Locate the cell with the specified text and output its [X, Y] center coordinate. 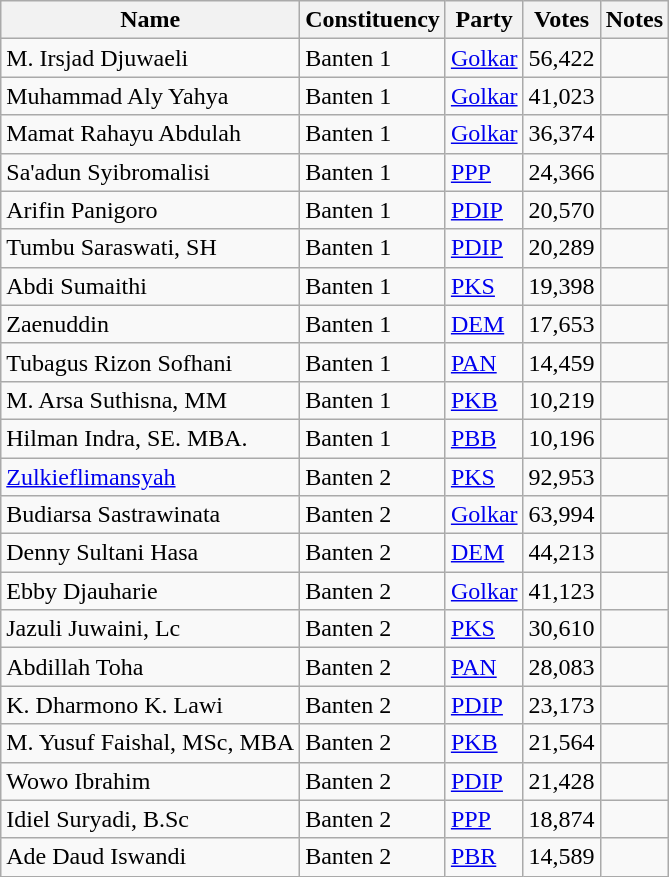
92,953 [562, 477]
Budiarsa Sastrawinata [150, 515]
17,653 [562, 324]
20,570 [562, 210]
Jazuli Juwaini, Lc [150, 629]
Ade Daud Iswandi [150, 857]
Denny Sultani Hasa [150, 553]
36,374 [562, 134]
Abdillah Toha [150, 667]
23,173 [562, 705]
41,023 [562, 96]
24,366 [562, 172]
Constituency [373, 20]
M. Arsa Suthisna, MM [150, 400]
Hilman Indra, SE. MBA. [150, 438]
Tumbu Saraswati, SH [150, 248]
PBR [484, 857]
Arifin Panigoro [150, 210]
Sa'adun Syibromalisi [150, 172]
Wowo Ibrahim [150, 781]
10,219 [562, 400]
14,459 [562, 362]
28,083 [562, 667]
Muhammad Aly Yahya [150, 96]
Idiel Suryadi, B.Sc [150, 819]
41,123 [562, 591]
Zaenuddin [150, 324]
Votes [562, 20]
Ebby Djauharie [150, 591]
M. Yusuf Faishal, MSc, MBA [150, 743]
Mamat Rahayu Abdulah [150, 134]
14,589 [562, 857]
44,213 [562, 553]
Zulkieflimansyah [150, 477]
30,610 [562, 629]
19,398 [562, 286]
K. Dharmono K. Lawi [150, 705]
21,428 [562, 781]
63,994 [562, 515]
21,564 [562, 743]
Tubagus Rizon Sofhani [150, 362]
Notes [634, 20]
Name [150, 20]
Party [484, 20]
18,874 [562, 819]
PBB [484, 438]
M. Irsjad Djuwaeli [150, 58]
10,196 [562, 438]
Abdi Sumaithi [150, 286]
20,289 [562, 248]
56,422 [562, 58]
